Capture the cell that displays the provided text and extract its [x, y] central coordinate. 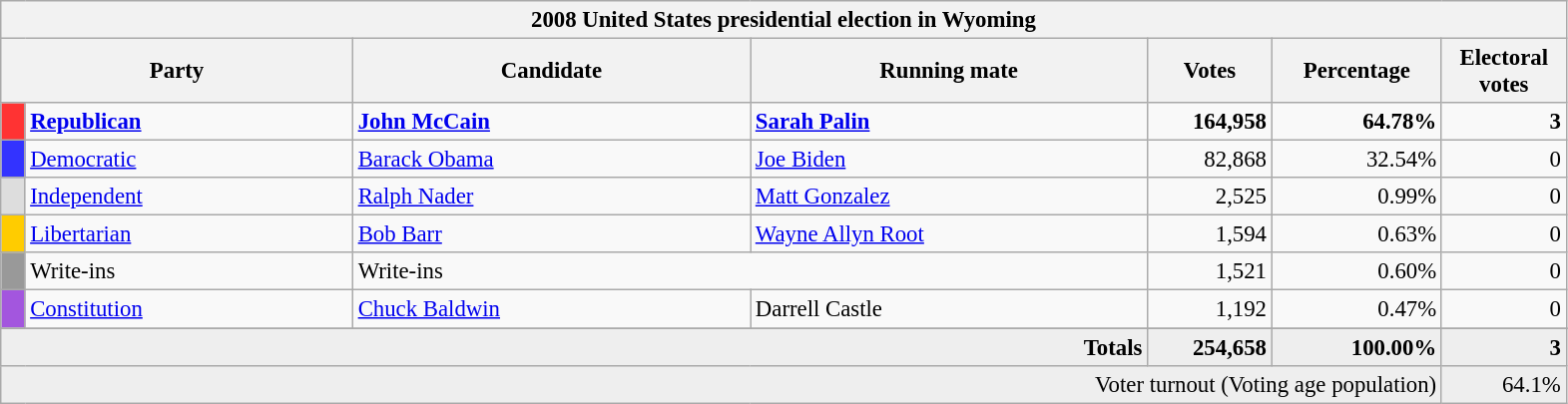
1,521 [1210, 272]
Wayne Allyn Root [949, 234]
2008 United States presidential election in Wyoming [784, 20]
Ralph Nader [551, 197]
64.1% [1503, 384]
Constitution [189, 309]
32.54% [1356, 160]
Libertarian [189, 234]
1,192 [1210, 309]
Voter turnout (Voting age population) [722, 384]
Barack Obama [551, 160]
Candidate [551, 72]
Bob Barr [551, 234]
Percentage [1356, 72]
Votes [1210, 72]
100.00% [1356, 347]
Sarah Palin [949, 122]
Independent [189, 197]
0.60% [1356, 272]
Matt Gonzalez [949, 197]
82,868 [1210, 160]
Darrell Castle [949, 309]
Running mate [949, 72]
Totals [575, 347]
254,658 [1210, 347]
0.47% [1356, 309]
164,958 [1210, 122]
John McCain [551, 122]
1,594 [1210, 234]
64.78% [1356, 122]
Electoral votes [1503, 72]
0.99% [1356, 197]
2,525 [1210, 197]
Joe Biden [949, 160]
Chuck Baldwin [551, 309]
Party [178, 72]
0.63% [1356, 234]
Democratic [189, 160]
Republican [189, 122]
